Capture the cell that displays the provided text and extract its [X, Y] central coordinate. 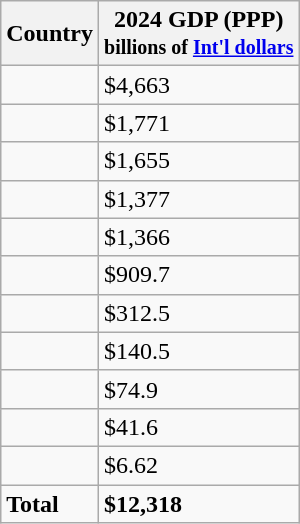
Total [50, 503]
$6.62 [198, 465]
$41.6 [198, 427]
$74.9 [198, 389]
$1,771 [198, 123]
$1,655 [198, 161]
$312.5 [198, 313]
$909.7 [198, 275]
$1,377 [198, 199]
$140.5 [198, 351]
$12,318 [198, 503]
2024 GDP (PPP)billions of Int'l dollars [198, 34]
Country [50, 34]
$1,366 [198, 237]
$4,663 [198, 85]
